Locate the cell with the specified text and output its (X, Y) center coordinate. 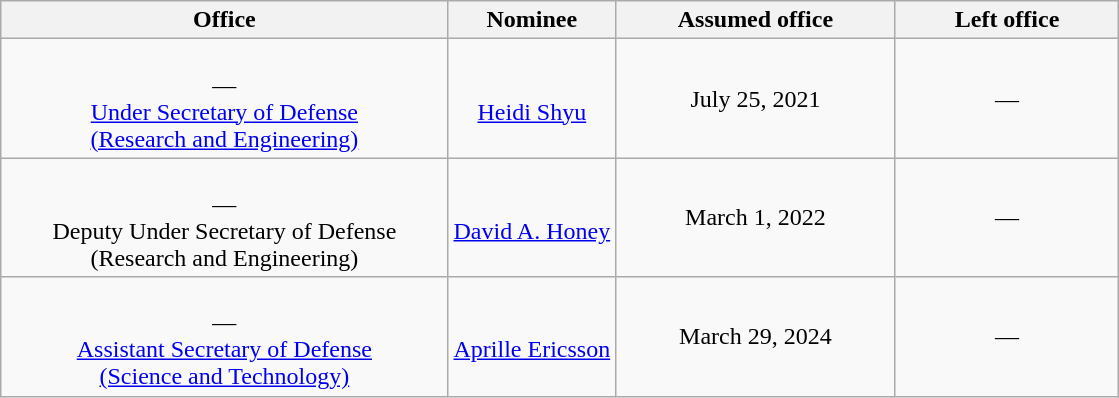
David A. Honey (532, 218)
Heidi Shyu (532, 98)
Assumed office (756, 20)
Left office (1007, 20)
Office (224, 20)
—Assistant Secretary of Defense(Science and Technology) (224, 336)
March 29, 2024 (756, 336)
Aprille Ericsson (532, 336)
—Deputy Under Secretary of Defense(Research and Engineering) (224, 218)
—Under Secretary of Defense(Research and Engineering) (224, 98)
July 25, 2021 (756, 98)
March 1, 2022 (756, 218)
Nominee (532, 20)
